Return the (x, y) coordinate for the center point of the cell that contains the specified text.  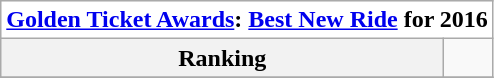
Ranking (222, 58)
Golden Ticket Awards: Best New Ride for 2016 (248, 20)
